Return (x, y) of the center of cell containing provided text 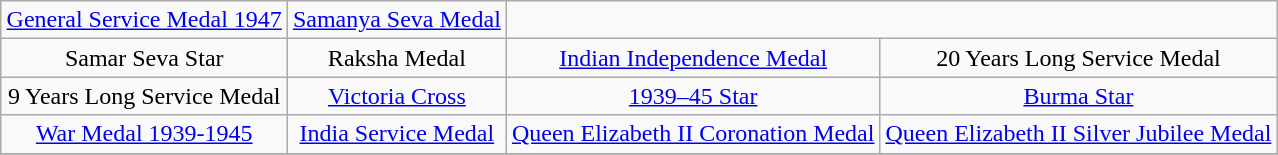
Queen Elizabeth II Silver Jubilee Medal (1078, 134)
9 Years Long Service Medal (144, 96)
Queen Elizabeth II Coronation Medal (693, 134)
1939–45 Star (693, 96)
Raksha Medal (396, 58)
War Medal 1939-1945 (144, 134)
20 Years Long Service Medal (1078, 58)
Samanya Seva Medal (396, 20)
Samar Seva Star (144, 58)
Burma Star (1078, 96)
General Service Medal 1947 (144, 20)
Indian Independence Medal (693, 58)
Victoria Cross (396, 96)
India Service Medal (396, 134)
